Identify which cell holds the provided text, then report its [x, y] central coordinate. 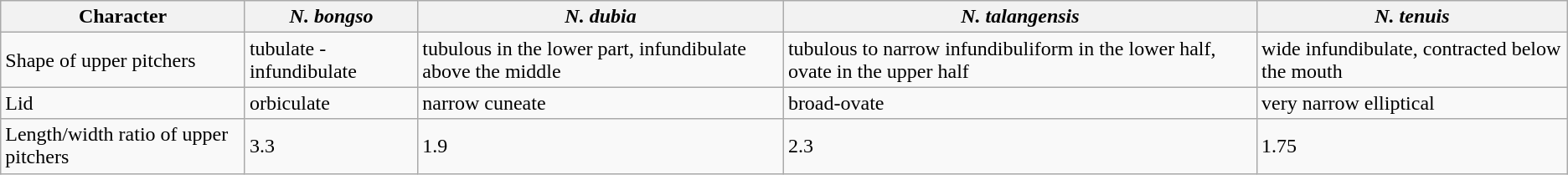
N. talangensis [1020, 17]
narrow cuneate [601, 103]
Lid [123, 103]
1.9 [601, 146]
N. bongso [331, 17]
Shape of upper pitchers [123, 60]
2.3 [1020, 146]
tubulous in the lower part, infundibulate above the middle [601, 60]
broad-ovate [1020, 103]
N. tenuis [1412, 17]
Length/width ratio of upper pitchers [123, 146]
N. dubia [601, 17]
very narrow elliptical [1412, 103]
wide infundibulate, contracted below the mouth [1412, 60]
tubulous to narrow infundibuliform in the lower half, ovate in the upper half [1020, 60]
Character [123, 17]
3.3 [331, 146]
1.75 [1412, 146]
orbiculate [331, 103]
tubulate - infundibulate [331, 60]
